Identify which cell holds the provided text, then report its (X, Y) central coordinate. 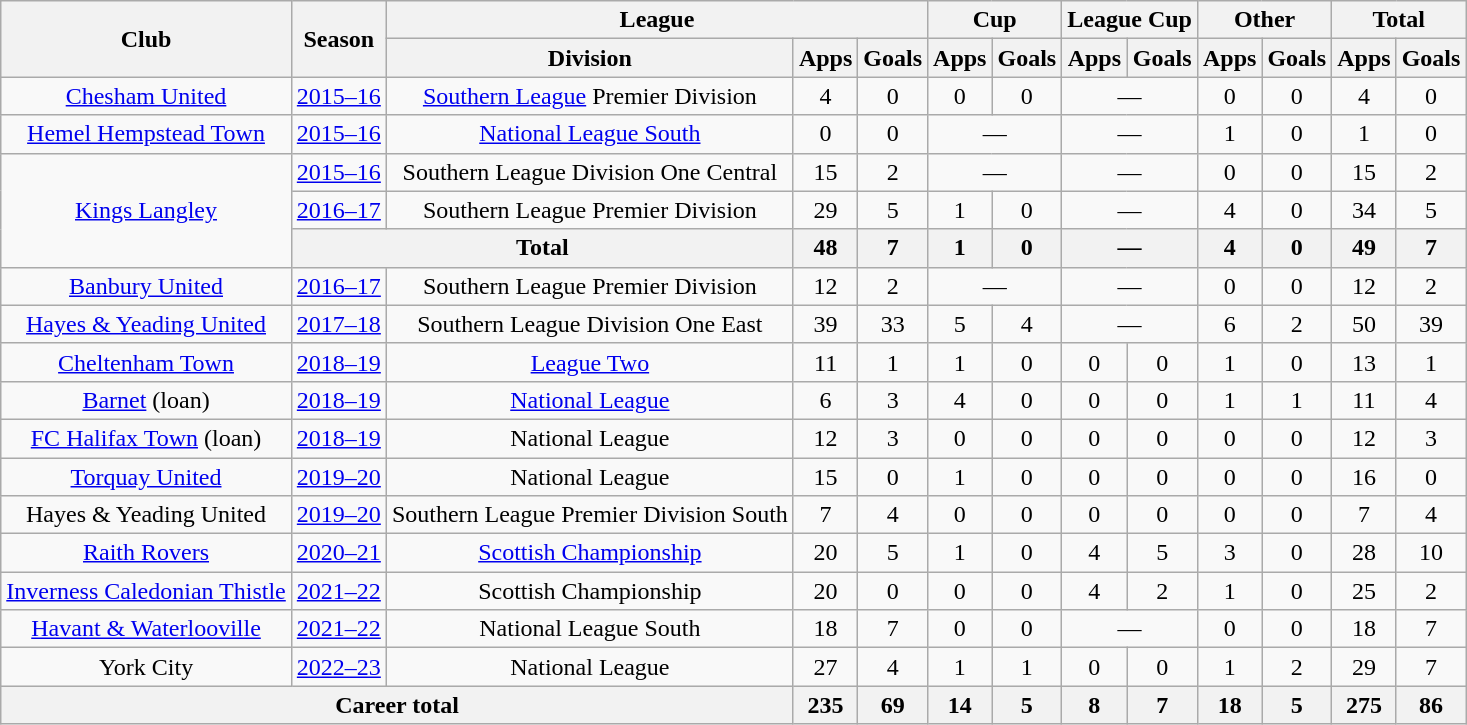
Cup (995, 20)
34 (1364, 210)
8 (1094, 705)
Club (146, 39)
Barnet (loan) (146, 400)
Inverness Caledonian Thistle (146, 591)
13 (1364, 362)
50 (1364, 324)
League Two (590, 362)
FC Halifax Town (loan) (146, 438)
275 (1364, 705)
Southern League Division One Central (590, 172)
Raith Rovers (146, 553)
Kings Langley (146, 210)
33 (893, 324)
2020–21 (338, 553)
Career total (398, 705)
Cheltenham Town (146, 362)
Division (590, 58)
10 (1431, 553)
69 (893, 705)
Torquay United (146, 477)
235 (825, 705)
28 (1364, 553)
Banbury United (146, 286)
League Cup (1130, 20)
14 (960, 705)
48 (825, 248)
Havant & Waterlooville (146, 629)
Hemel Hempstead Town (146, 134)
16 (1364, 477)
Southern League Division One East (590, 324)
Southern League Premier Division South (590, 515)
League (656, 20)
2022–23 (338, 667)
Other (1264, 20)
2017–18 (338, 324)
Season (338, 39)
25 (1364, 591)
York City (146, 667)
49 (1364, 248)
Chesham United (146, 96)
86 (1431, 705)
27 (825, 667)
